For the text-containing cell, return its midpoint in (X, Y) coordinate format. 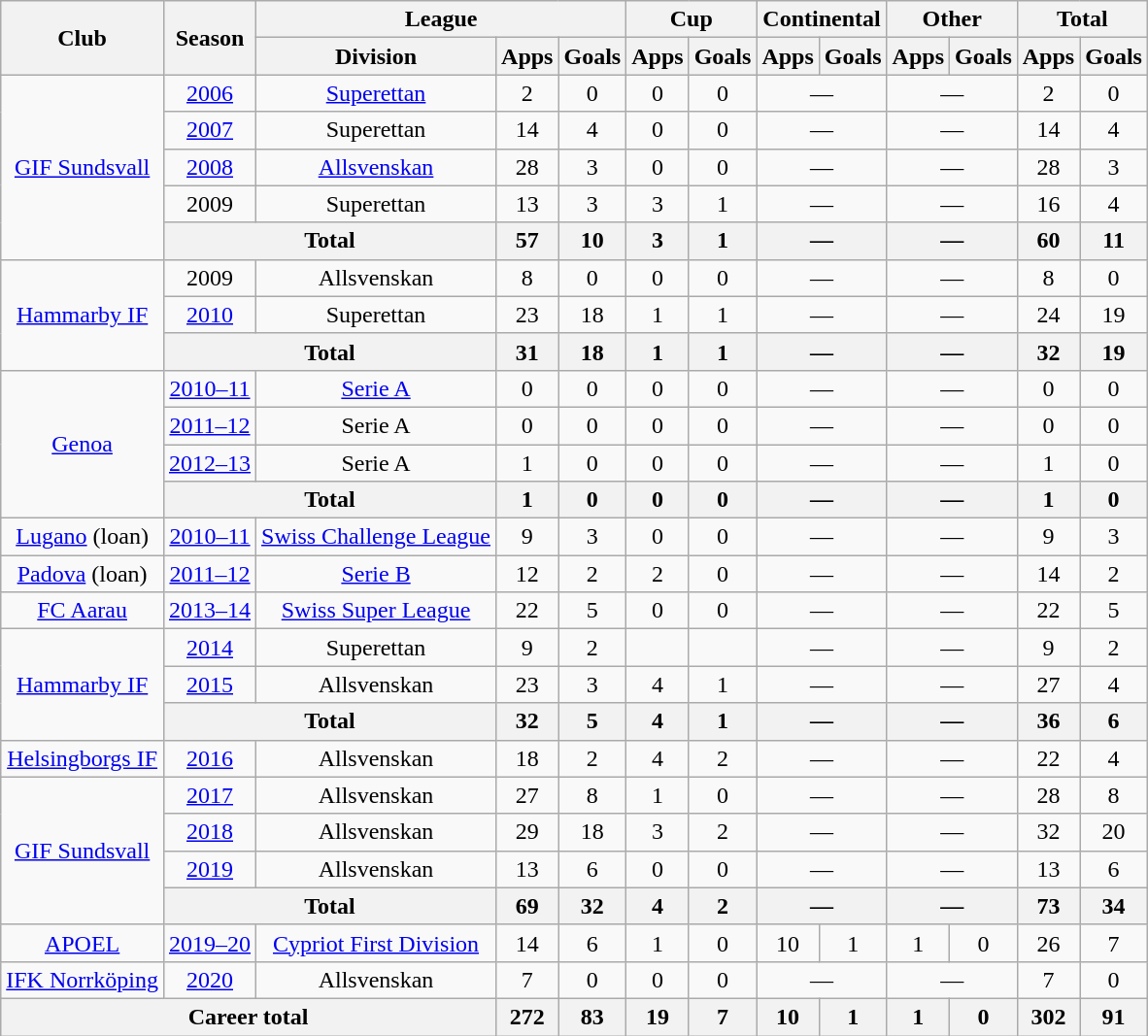
36 (1048, 721)
League (441, 19)
IFK Norrköping (83, 980)
57 (527, 241)
Division (377, 56)
69 (527, 906)
Lugano (loan) (83, 537)
Other (952, 19)
2015 (210, 685)
2007 (210, 130)
272 (527, 1017)
Season (210, 38)
Swiss Challenge League (377, 537)
83 (592, 1017)
73 (1048, 906)
FC Aarau (83, 611)
APOEL (83, 943)
Cup (692, 19)
91 (1114, 1017)
31 (527, 351)
Padova (loan) (83, 574)
2013–14 (210, 611)
2019–20 (210, 943)
Genoa (83, 444)
26 (1048, 943)
2008 (210, 167)
Serie B (377, 574)
20 (1114, 832)
24 (1048, 315)
Club (83, 38)
2016 (210, 758)
11 (1114, 241)
Helsingborgs IF (83, 758)
2018 (210, 832)
34 (1114, 906)
29 (527, 832)
2019 (210, 869)
60 (1048, 241)
Cypriot First Division (377, 943)
12 (527, 574)
2006 (210, 93)
2020 (210, 980)
Swiss Super League (377, 611)
2014 (210, 648)
Continental (822, 19)
302 (1048, 1017)
2012–13 (210, 463)
16 (1048, 204)
2017 (210, 795)
2010 (210, 315)
Career total (249, 1017)
